From the cell containing the given text, extract its center point as (X, Y) coordinate. 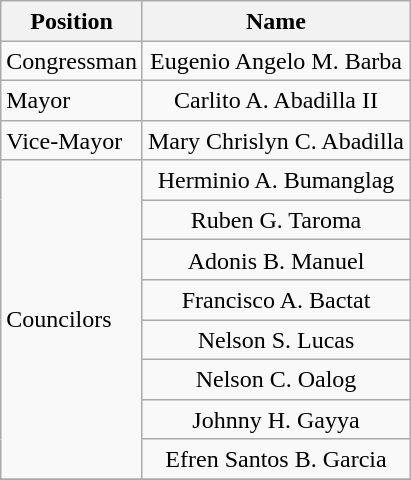
Johnny H. Gayya (276, 419)
Congressman (72, 61)
Mary Chrislyn C. Abadilla (276, 140)
Francisco A. Bactat (276, 300)
Efren Santos B. Garcia (276, 459)
Name (276, 21)
Carlito A. Abadilla II (276, 100)
Eugenio Angelo M. Barba (276, 61)
Mayor (72, 100)
Councilors (72, 320)
Position (72, 21)
Ruben G. Taroma (276, 220)
Nelson C. Oalog (276, 379)
Vice-Mayor (72, 140)
Herminio A. Bumanglag (276, 180)
Nelson S. Lucas (276, 340)
Adonis B. Manuel (276, 260)
